Pinpoint the cell where the given text exists, returning its (X, Y) midpoint coordinate. 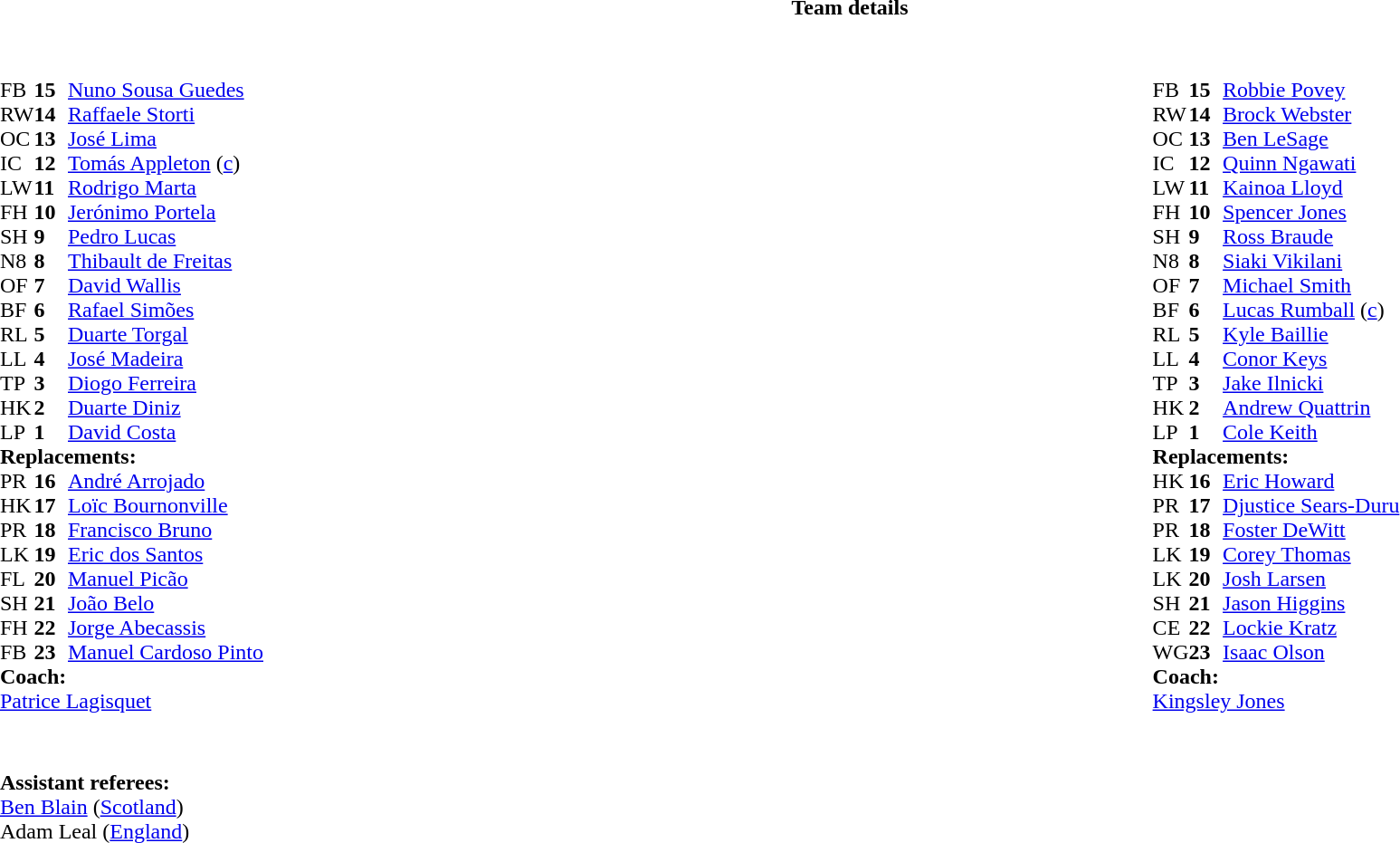
João Belo (166, 603)
Brock Webster (1310, 114)
Isaac Olson (1310, 652)
Kyle Baillie (1310, 335)
Siaki Vikilani (1310, 261)
Francisco Bruno (166, 531)
Josh Larsen (1310, 580)
Patrice Lagisquet (132, 701)
Andrew Quattrin (1310, 407)
Jason Higgins (1310, 603)
Pedro Lucas (166, 237)
Manuel Cardoso Pinto (166, 652)
Foster DeWitt (1310, 531)
Loïc Bournonville (166, 505)
Duarte Torgal (166, 335)
Robbie Povey (1310, 91)
Tomás Appleton (c) (166, 163)
Diogo Ferreira (166, 384)
Manuel Picão (166, 580)
Rodrigo Marta (166, 188)
Jorge Abecassis (166, 628)
Eric dos Santos (166, 554)
Thibault de Freitas (166, 261)
Ross Braude (1310, 237)
Duarte Diniz (166, 407)
José Lima (166, 139)
Rafael Simões (166, 310)
Kainoa Lloyd (1310, 188)
Lockie Kratz (1310, 628)
Nuno Sousa Guedes (166, 91)
Djustice Sears-Duru (1310, 505)
Ben LeSage (1310, 139)
Kingsley Jones (1276, 701)
Eric Howard (1310, 482)
Michael Smith (1310, 286)
André Arrojado (166, 482)
FL (17, 580)
Conor Keys (1310, 359)
Spencer Jones (1310, 212)
David Costa (166, 433)
CE (1171, 628)
WG (1171, 652)
José Madeira (166, 359)
David Wallis (166, 286)
Jake Ilnicki (1310, 384)
Jerónimo Portela (166, 212)
Raffaele Storti (166, 114)
Cole Keith (1310, 433)
Lucas Rumball (c) (1310, 310)
Corey Thomas (1310, 554)
Quinn Ngawati (1310, 163)
